Extract the (X, Y) coordinate from the center of the cell holding the provided text.  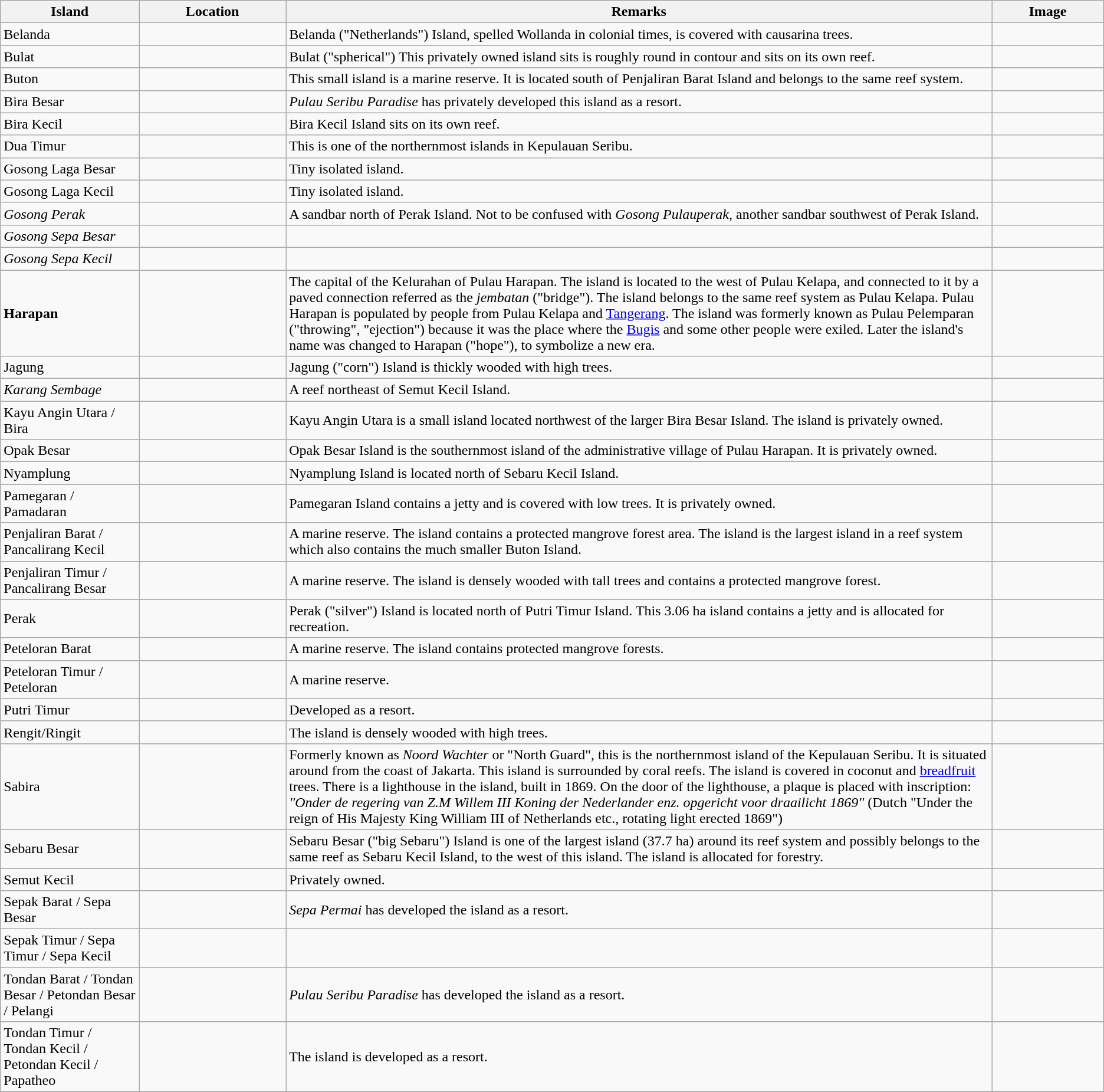
Harapan (70, 313)
Sepak Barat / Sepa Besar (70, 910)
Privately owned. (639, 880)
The island is densely wooded with high trees. (639, 732)
Gosong Perak (70, 214)
Penjaliran Barat / Pancalirang Kecil (70, 542)
Gosong Laga Besar (70, 169)
Perak ("silver") Island is located north of Putri Timur Island. This 3.06 ha island contains a jetty and is allocated for recreation. (639, 618)
Bulat (70, 57)
Image (1048, 12)
Bira Kecil Island sits on its own reef. (639, 124)
A sandbar north of Perak Island. Not to be confused with Gosong Pulauperak, another sandbar southwest of Perak Island. (639, 214)
Gosong Laga Kecil (70, 191)
Opak Besar (70, 451)
Peteloran Timur / Peteloran (70, 680)
Bira Besar (70, 101)
Opak Besar Island is the southernmost island of the administrative village of Pulau Harapan. It is privately owned. (639, 451)
Karang Sembage (70, 390)
Peteloran Barat (70, 649)
Sepa Permai has developed the island as a resort. (639, 910)
Kayu Angin Utara / Bira (70, 420)
Gosong Sepa Kecil (70, 258)
Perak (70, 618)
Sepak Timur / Sepa Timur / Sepa Kecil (70, 949)
Location (212, 12)
Nyamplung (70, 473)
Tondan Timur / Tondan Kecil / Petondan Kecil / Papatheo (70, 1057)
Gosong Sepa Besar (70, 236)
Dua Timur (70, 146)
Tondan Barat / Tondan Besar / Petondan Besar / Pelangi (70, 995)
Pulau Seribu Paradise has privately developed this island as a resort. (639, 101)
Belanda ("Netherlands") Island, spelled Wollanda in colonial times, is covered with causarina trees. (639, 34)
Belanda (70, 34)
Bulat ("spherical") This privately owned island sits is roughly round in contour and sits on its own reef. (639, 57)
The island is developed as a resort. (639, 1057)
Semut Kecil (70, 880)
This small island is a marine reserve. It is located south of Penjaliran Barat Island and belongs to the same reef system. (639, 79)
Nyamplung Island is located north of Sebaru Kecil Island. (639, 473)
Sabira (70, 786)
Island (70, 12)
This is one of the northernmost islands in Kepulauan Seribu. (639, 146)
Penjaliran Timur / Pancalirang Besar (70, 581)
Putri Timur (70, 710)
Rengit/Ringit (70, 732)
Sebaru Besar (70, 848)
Pulau Seribu Paradise has developed the island as a resort. (639, 995)
Kayu Angin Utara is a small island located northwest of the larger Bira Besar Island. The island is privately owned. (639, 420)
Jagung (70, 368)
Pamegaran Island contains a jetty and is covered with low trees. It is privately owned. (639, 504)
A marine reserve. The island is densely wooded with tall trees and contains a protected mangrove forest. (639, 581)
Developed as a resort. (639, 710)
Jagung ("corn") Island is thickly wooded with high trees. (639, 368)
Remarks (639, 12)
Buton (70, 79)
A marine reserve. (639, 680)
Pamegaran / Pamadaran (70, 504)
A marine reserve. The island contains protected mangrove forests. (639, 649)
Bira Kecil (70, 124)
A reef northeast of Semut Kecil Island. (639, 390)
